Determine the [x, y] coordinate at the center of the cell enclosing the given text.  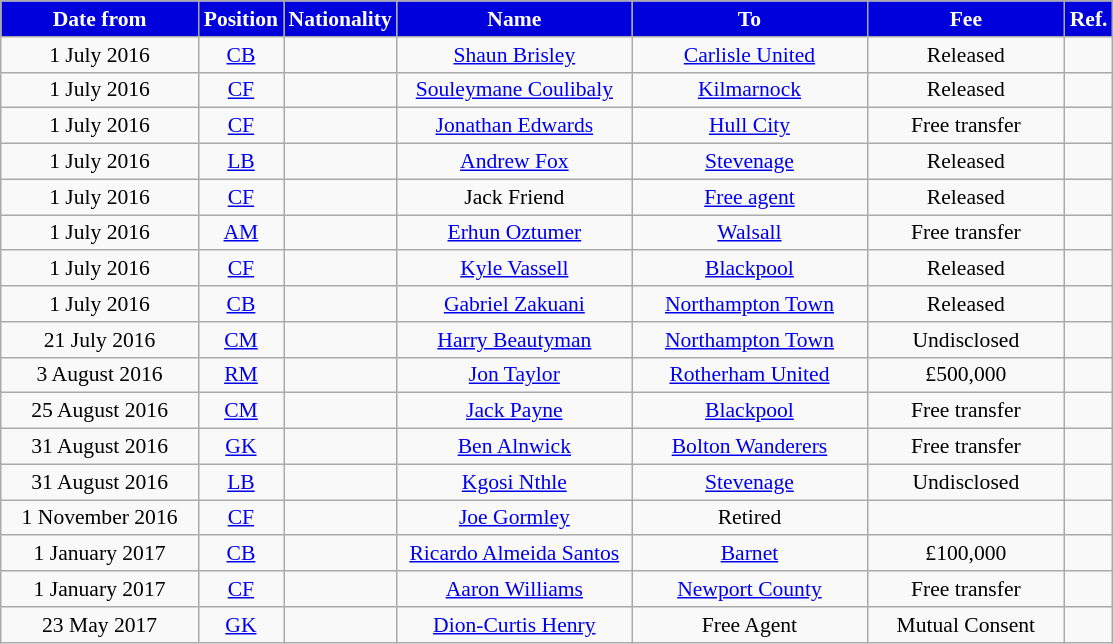
Jon Taylor [514, 375]
Ben Alnwick [514, 447]
Joe Gormley [514, 518]
Walsall [750, 233]
Shaun Brisley [514, 55]
Erhun Oztumer [514, 233]
Rotherham United [750, 375]
Bolton Wanderers [750, 447]
Harry Beautyman [514, 340]
Kilmarnock [750, 90]
Position [240, 19]
Free Agent [750, 625]
£500,000 [966, 375]
Jack Friend [514, 197]
Barnet [750, 554]
Jonathan Edwards [514, 126]
3 August 2016 [100, 375]
Souleymane Coulibaly [514, 90]
Dion-Curtis Henry [514, 625]
Newport County [750, 589]
Carlisle United [750, 55]
Ref. [1089, 19]
1 November 2016 [100, 518]
Kyle Vassell [514, 269]
Retired [750, 518]
Kgosi Nthle [514, 482]
Aaron Williams [514, 589]
Date from [100, 19]
Andrew Fox [514, 162]
21 July 2016 [100, 340]
AM [240, 233]
Mutual Consent [966, 625]
Nationality [340, 19]
RM [240, 375]
Fee [966, 19]
23 May 2017 [100, 625]
To [750, 19]
Ricardo Almeida Santos [514, 554]
Jack Payne [514, 411]
Gabriel Zakuani [514, 304]
Name [514, 19]
Free agent [750, 197]
£100,000 [966, 554]
Hull City [750, 126]
25 August 2016 [100, 411]
